Capture the cell that displays the provided text and extract its [X, Y] central coordinate. 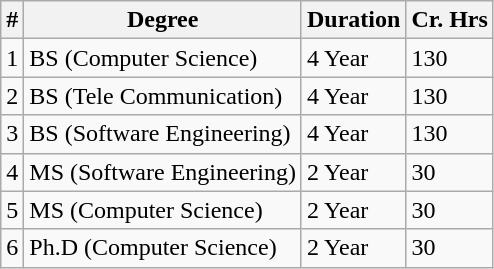
Duration [353, 20]
5 [12, 210]
Degree [163, 20]
6 [12, 248]
BS (Tele Communication) [163, 96]
Cr. Hrs [450, 20]
BS (Software Engineering) [163, 134]
MS (Computer Science) [163, 210]
MS (Software Engineering) [163, 172]
4 [12, 172]
2 [12, 96]
1 [12, 58]
BS (Computer Science) [163, 58]
Ph.D (Computer Science) [163, 248]
3 [12, 134]
# [12, 20]
